Pinpoint the cell where the given text exists, returning its (x, y) midpoint coordinate. 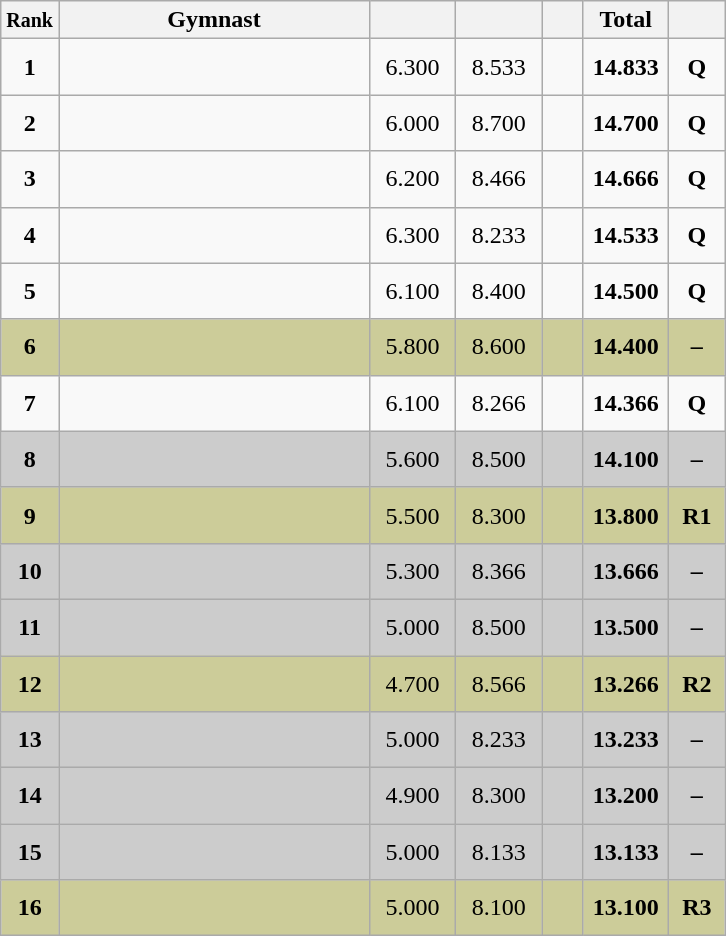
13.266 (626, 684)
13.666 (626, 571)
8.366 (499, 571)
5.300 (413, 571)
15 (30, 852)
14.833 (626, 67)
6 (30, 347)
8 (30, 459)
1 (30, 67)
8.533 (499, 67)
8.266 (499, 403)
12 (30, 684)
16 (30, 908)
7 (30, 403)
8.133 (499, 852)
14.533 (626, 235)
13.133 (626, 852)
5.500 (413, 515)
9 (30, 515)
14 (30, 796)
14.100 (626, 459)
10 (30, 571)
R3 (697, 908)
13.800 (626, 515)
8.466 (499, 179)
3 (30, 179)
4 (30, 235)
Rank (30, 20)
6.200 (413, 179)
4.900 (413, 796)
13.200 (626, 796)
5 (30, 291)
14.366 (626, 403)
8.566 (499, 684)
2 (30, 123)
6.000 (413, 123)
5.600 (413, 459)
14.500 (626, 291)
5.800 (413, 347)
13.500 (626, 627)
13.100 (626, 908)
4.700 (413, 684)
14.700 (626, 123)
Gymnast (214, 20)
14.666 (626, 179)
11 (30, 627)
13 (30, 740)
8.600 (499, 347)
R2 (697, 684)
Total (626, 20)
8.100 (499, 908)
14.400 (626, 347)
R1 (697, 515)
8.700 (499, 123)
13.233 (626, 740)
8.400 (499, 291)
